Pinpoint the cell where the given text exists, returning its [x, y] midpoint coordinate. 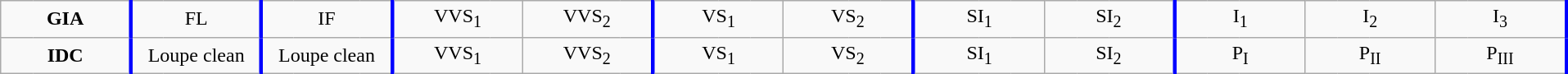
IF [326, 19]
I1 [1240, 19]
PII [1371, 55]
PIII [1501, 55]
I3 [1501, 19]
FL [197, 19]
PI [1240, 55]
I2 [1371, 19]
GIA [66, 19]
IDC [66, 55]
